Extract the [x, y] coordinate from the center of the cell holding the provided text.  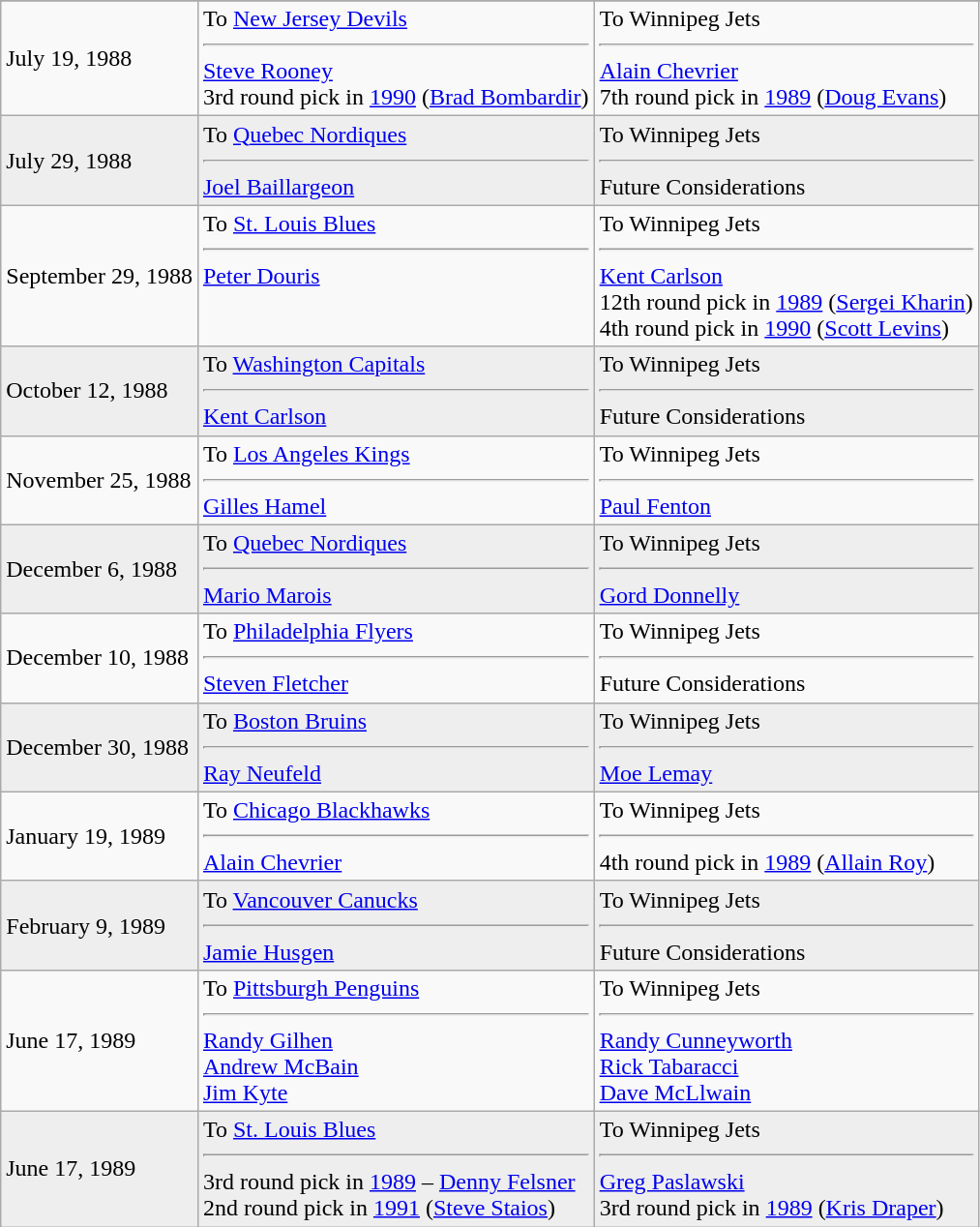
October 12, 1988 [100, 391]
To Quebec NordiquesMario Marois [396, 569]
To Quebec NordiquesJoel Baillargeon [396, 161]
To New Jersey DevilsSteve Rooney 3rd round pick in 1990 (Brad Bombardir) [396, 58]
To St. Louis BluesPeter Douris [396, 276]
November 25, 1988 [100, 480]
To Winnipeg Jets4th round pick in 1989 (Allain Roy) [786, 836]
To Winnipeg JetsGord Donnelly [786, 569]
To St. Louis Blues3rd round pick in 1989 – Denny Felsner 2nd round pick in 1991 (Steve Staios) [396, 1169]
January 19, 1989 [100, 836]
To Vancouver CanucksJamie Husgen [396, 925]
February 9, 1989 [100, 925]
December 10, 1988 [100, 658]
To Los Angeles KingsGilles Hamel [396, 480]
July 29, 1988 [100, 161]
September 29, 1988 [100, 276]
To Chicago BlackhawksAlain Chevrier [396, 836]
To Winnipeg JetsGreg Paslawski 3rd round pick in 1989 (Kris Draper) [786, 1169]
December 6, 1988 [100, 569]
To Winnipeg JetsAlain Chevrier 7th round pick in 1989 (Doug Evans) [786, 58]
July 19, 1988 [100, 58]
To Pittsburgh PenguinsRandy Gilhen Andrew McBain Jim Kyte [396, 1040]
December 30, 1988 [100, 747]
To Boston BruinsRay Neufeld [396, 747]
To Winnipeg JetsKent Carlson 12th round pick in 1989 (Sergei Kharin) 4th round pick in 1990 (Scott Levins) [786, 276]
To Winnipeg JetsMoe Lemay [786, 747]
To Winnipeg JetsRandy Cunneyworth Rick Tabaracci Dave McLlwain [786, 1040]
To Washington CapitalsKent Carlson [396, 391]
To Philadelphia FlyersSteven Fletcher [396, 658]
To Winnipeg JetsPaul Fenton [786, 480]
